Capture the cell that displays the provided text and extract its [X, Y] central coordinate. 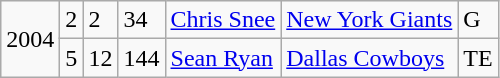
Chris Snee [223, 20]
Sean Ryan [223, 58]
New York Giants [370, 20]
G [478, 20]
12 [100, 58]
34 [142, 20]
144 [142, 58]
2004 [30, 39]
Dallas Cowboys [370, 58]
TE [478, 58]
5 [72, 58]
